Return the [X, Y] coordinate for the center point of the cell that contains the specified text.  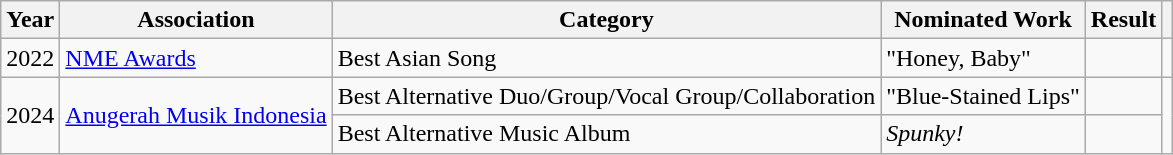
Association [196, 20]
NME Awards [196, 58]
"Blue-Stained Lips" [984, 96]
2022 [30, 58]
Best Asian Song [606, 58]
Nominated Work [984, 20]
Best Alternative Duo/Group/Vocal Group/Collaboration [606, 96]
Spunky! [984, 134]
"Honey, Baby" [984, 58]
Best Alternative Music Album [606, 134]
Result [1123, 20]
Anugerah Musik Indonesia [196, 115]
Category [606, 20]
Year [30, 20]
2024 [30, 115]
